For the text-containing cell, return its midpoint in (X, Y) coordinate format. 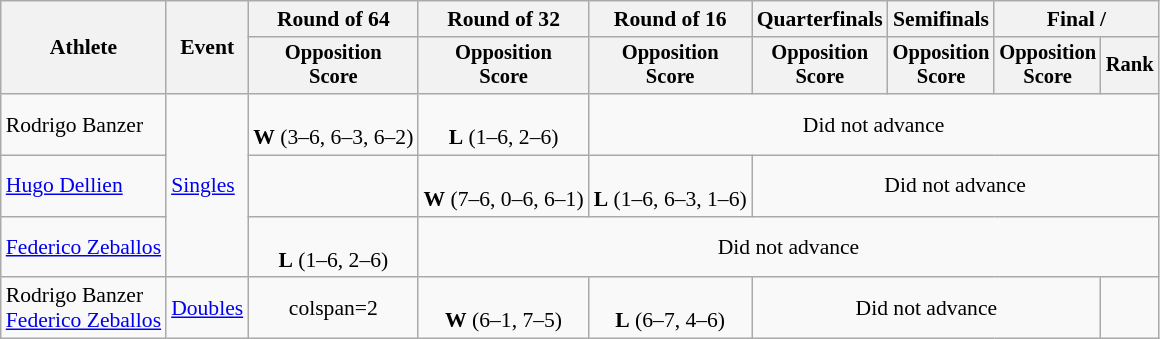
colspan=2 (333, 308)
W (3–6, 6–3, 6–2) (333, 124)
Quarterfinals (820, 19)
Rodrigo Banzer (84, 124)
L (1–6, 6–3, 1–6) (670, 186)
Doubles (207, 308)
L (6–7, 4–6) (670, 308)
Semifinals (942, 19)
Event (207, 48)
Singles (207, 186)
Round of 32 (503, 19)
Federico Zeballos (84, 248)
Round of 64 (333, 19)
Hugo Dellien (84, 186)
Rodrigo BanzerFederico Zeballos (84, 308)
W (6–1, 7–5) (503, 308)
Final / (1076, 19)
Round of 16 (670, 19)
Rank (1130, 66)
Athlete (84, 48)
W (7–6, 0–6, 6–1) (503, 186)
